Return the [x, y] coordinate for the center point of the cell that contains the specified text.  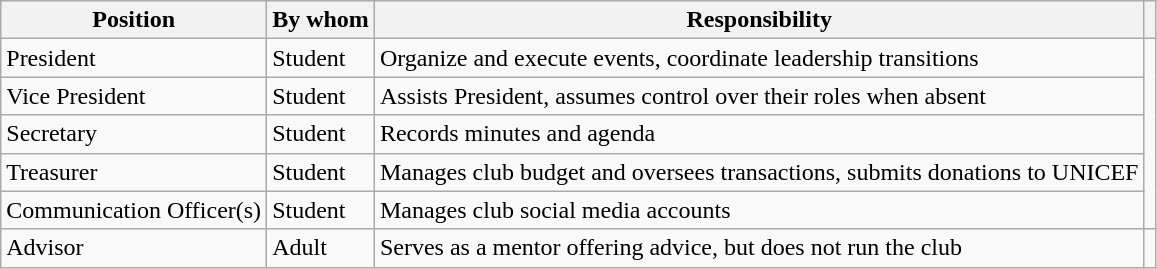
Manages club budget and oversees transactions, submits donations to UNICEF [759, 172]
President [134, 58]
Vice President [134, 96]
Manages club social media accounts [759, 210]
Assists President, assumes control over their roles when absent [759, 96]
Position [134, 20]
Secretary [134, 134]
Serves as a mentor offering advice, but does not run the club [759, 248]
Communication Officer(s) [134, 210]
Organize and execute events, coordinate leadership transitions [759, 58]
Advisor [134, 248]
Treasurer [134, 172]
By whom [321, 20]
Records minutes and agenda [759, 134]
Adult [321, 248]
Responsibility [759, 20]
